Return [x, y] of the center of cell containing provided text 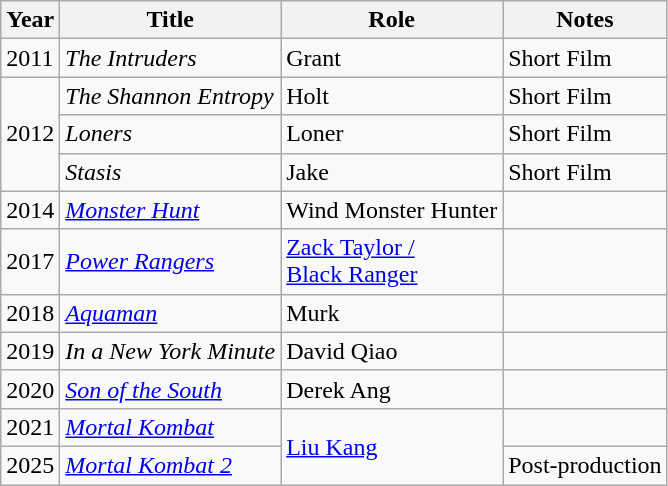
Holt [392, 96]
Loner [392, 134]
Power Rangers [170, 262]
2025 [30, 465]
Mortal Kombat [170, 427]
Loners [170, 134]
2014 [30, 210]
Title [170, 20]
2011 [30, 58]
Derek Ang [392, 389]
David Qiao [392, 351]
2017 [30, 262]
Liu Kang [392, 446]
2019 [30, 351]
Role [392, 20]
Grant [392, 58]
Son of the South [170, 389]
The Intruders [170, 58]
The Shannon Entropy [170, 96]
Post-production [585, 465]
Notes [585, 20]
Mortal Kombat 2 [170, 465]
2020 [30, 389]
2012 [30, 134]
Stasis [170, 172]
2021 [30, 427]
Monster Hunt [170, 210]
Aquaman [170, 313]
Year [30, 20]
Wind Monster Hunter [392, 210]
Zack Taylor / Black Ranger [392, 262]
Murk [392, 313]
2018 [30, 313]
In a New York Minute [170, 351]
Jake [392, 172]
